Determine the [x, y] coordinate at the center of the cell enclosing the given text.  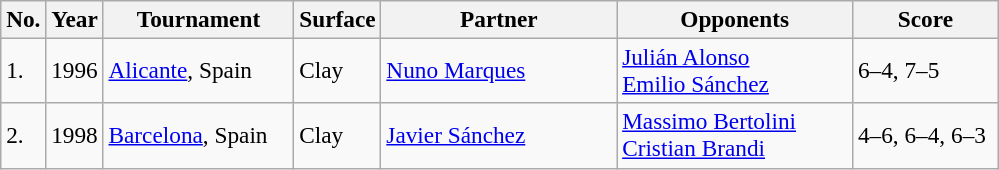
Surface [338, 19]
Julián Alonso Emilio Sánchez [735, 70]
Year [74, 19]
Massimo Bertolini Cristian Brandi [735, 136]
1998 [74, 136]
Nuno Marques [499, 70]
Opponents [735, 19]
No. [24, 19]
2. [24, 136]
Tournament [198, 19]
6–4, 7–5 [926, 70]
Score [926, 19]
Barcelona, Spain [198, 136]
Javier Sánchez [499, 136]
1996 [74, 70]
Alicante, Spain [198, 70]
Partner [499, 19]
4–6, 6–4, 6–3 [926, 136]
1. [24, 70]
